Return the (X, Y) coordinate for the center point of the cell that contains the specified text.  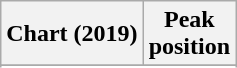
Chart (2019) (72, 34)
Peak position (189, 34)
